Locate the cell with the specified text and output its [x, y] center coordinate. 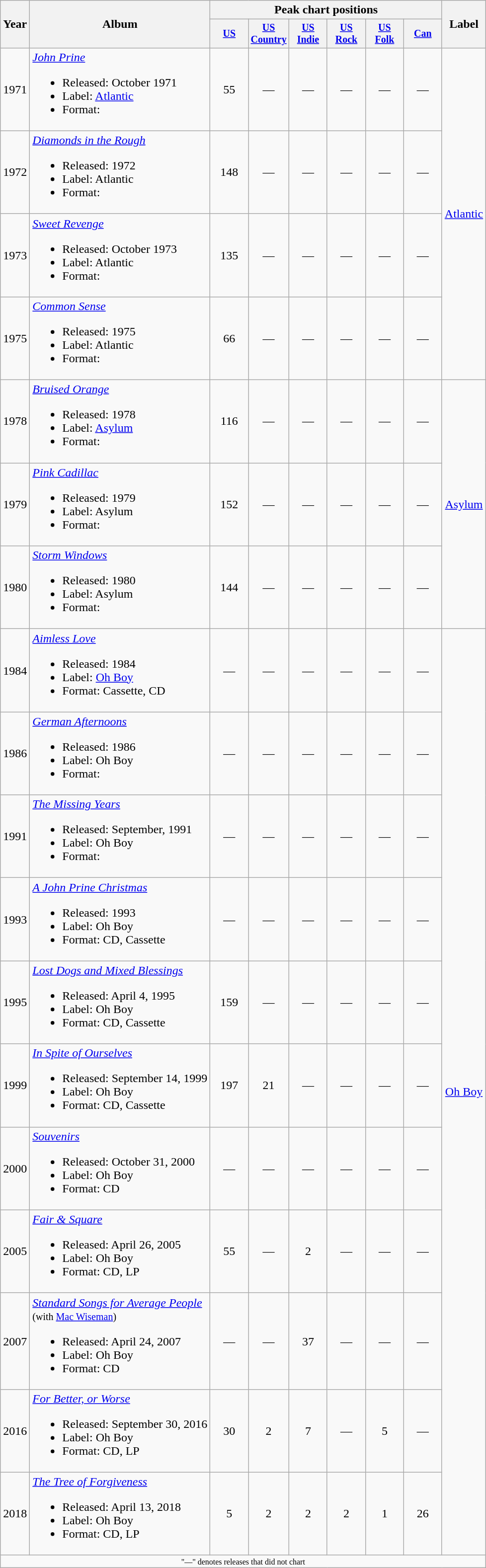
1971 [15, 89]
For Better, or WorseReleased: September 30, 2016Label: Oh BoyFormat: CD, LP [120, 1431]
US [230, 34]
US Folk [385, 34]
US Country [269, 34]
2005 [15, 1251]
Diamonds in the RoughReleased: 1972Label: AtlanticFormat: [120, 172]
US Indie [308, 34]
1973 [15, 255]
1991 [15, 837]
116 [230, 421]
1999 [15, 1085]
1 [385, 1513]
1978 [15, 421]
Album [120, 24]
37 [308, 1341]
Pink CadillacReleased: 1979Label: AsylumFormat: [120, 505]
German AfternoonsReleased: 1986Label: Oh BoyFormat: [120, 753]
SouvenirsReleased: October 31, 2000Label: Oh BoyFormat: CD [120, 1169]
Peak chart positions [326, 10]
144 [230, 587]
Atlantic [464, 214]
30 [230, 1431]
Standard Songs for Average People(with Mac Wiseman)Released: April 24, 2007Label: Oh BoyFormat: CD [120, 1341]
John PrineReleased: October 1971Label: AtlanticFormat: [120, 89]
The Missing YearsReleased: September, 1991Label: Oh BoyFormat: [120, 837]
Aimless LoveReleased: 1984Label: Oh BoyFormat: Cassette, CD [120, 671]
Fair & SquareReleased: April 26, 2005Label: Oh BoyFormat: CD, LP [120, 1251]
"—" denotes releases that did not chart [243, 1561]
Oh Boy [464, 1092]
197 [230, 1085]
159 [230, 1003]
1986 [15, 753]
21 [269, 1085]
Bruised OrangeReleased: 1978Label: AsylumFormat: [120, 421]
26 [422, 1513]
2016 [15, 1431]
1975 [15, 338]
Label [464, 24]
2000 [15, 1169]
7 [308, 1431]
Can [422, 34]
Lost Dogs and Mixed BlessingsReleased: April 4, 1995Label: Oh BoyFormat: CD, Cassette [120, 1003]
1995 [15, 1003]
2018 [15, 1513]
1984 [15, 671]
US Rock [346, 34]
Year [15, 24]
1972 [15, 172]
66 [230, 338]
2007 [15, 1341]
1980 [15, 587]
Common SenseReleased: 1975Label: AtlanticFormat: [120, 338]
Storm WindowsReleased: 1980Label: AsylumFormat: [120, 587]
148 [230, 172]
A John Prine ChristmasReleased: 1993Label: Oh BoyFormat: CD, Cassette [120, 919]
1993 [15, 919]
135 [230, 255]
152 [230, 505]
Asylum [464, 505]
The Tree of ForgivenessReleased: April 13, 2018Label: Oh BoyFormat: CD, LP [120, 1513]
Sweet RevengeReleased: October 1973Label: AtlanticFormat: [120, 255]
In Spite of OurselvesReleased: September 14, 1999Label: Oh BoyFormat: CD, Cassette [120, 1085]
1979 [15, 505]
